Return [X, Y] of the center of cell containing provided text 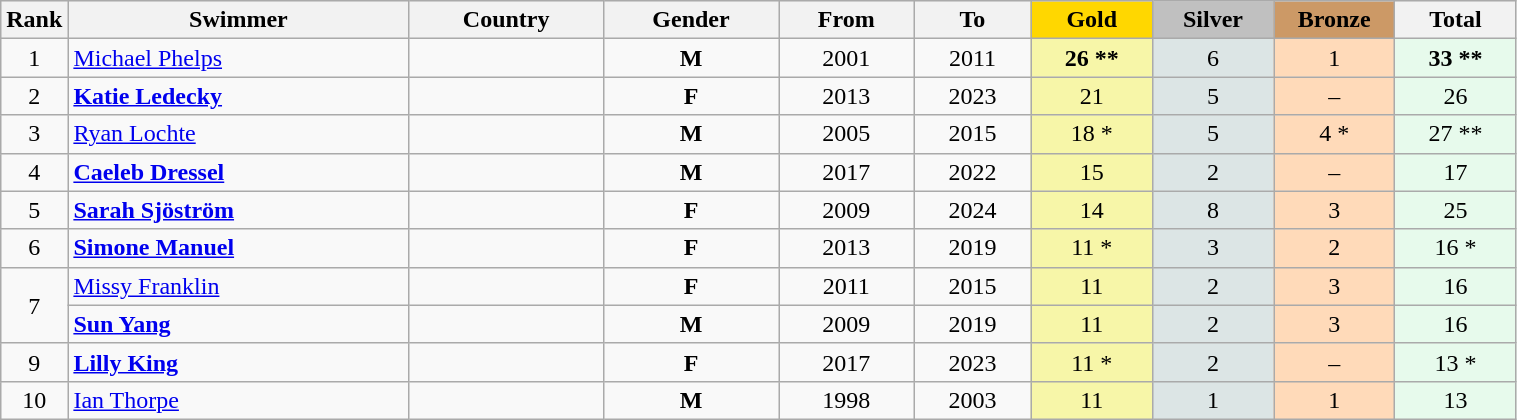
Bronze [1334, 20]
13 [1456, 400]
10 [34, 400]
Country [506, 20]
2003 [972, 400]
2022 [972, 172]
17 [1456, 172]
26 ** [1092, 58]
Missy Franklin [238, 286]
Ryan Lochte [238, 134]
25 [1456, 210]
4 [34, 172]
To [972, 20]
Sun Yang [238, 324]
7 [34, 305]
4 * [1334, 134]
Lilly King [238, 362]
Ian Thorpe [238, 400]
8 [1212, 210]
16 * [1456, 248]
18 * [1092, 134]
Katie Ledecky [238, 96]
Gold [1092, 20]
14 [1092, 210]
Swimmer [238, 20]
2001 [846, 58]
Rank [34, 20]
27 ** [1456, 134]
Silver [1212, 20]
26 [1456, 96]
Caeleb Dressel [238, 172]
Sarah Sjöström [238, 210]
2024 [972, 210]
1998 [846, 400]
33 ** [1456, 58]
2005 [846, 134]
21 [1092, 96]
15 [1092, 172]
9 [34, 362]
Michael Phelps [238, 58]
13 * [1456, 362]
Simone Manuel [238, 248]
Total [1456, 20]
Gender [691, 20]
From [846, 20]
